Find where the given text appears and provide that cell's center as [X, Y] coordinate. 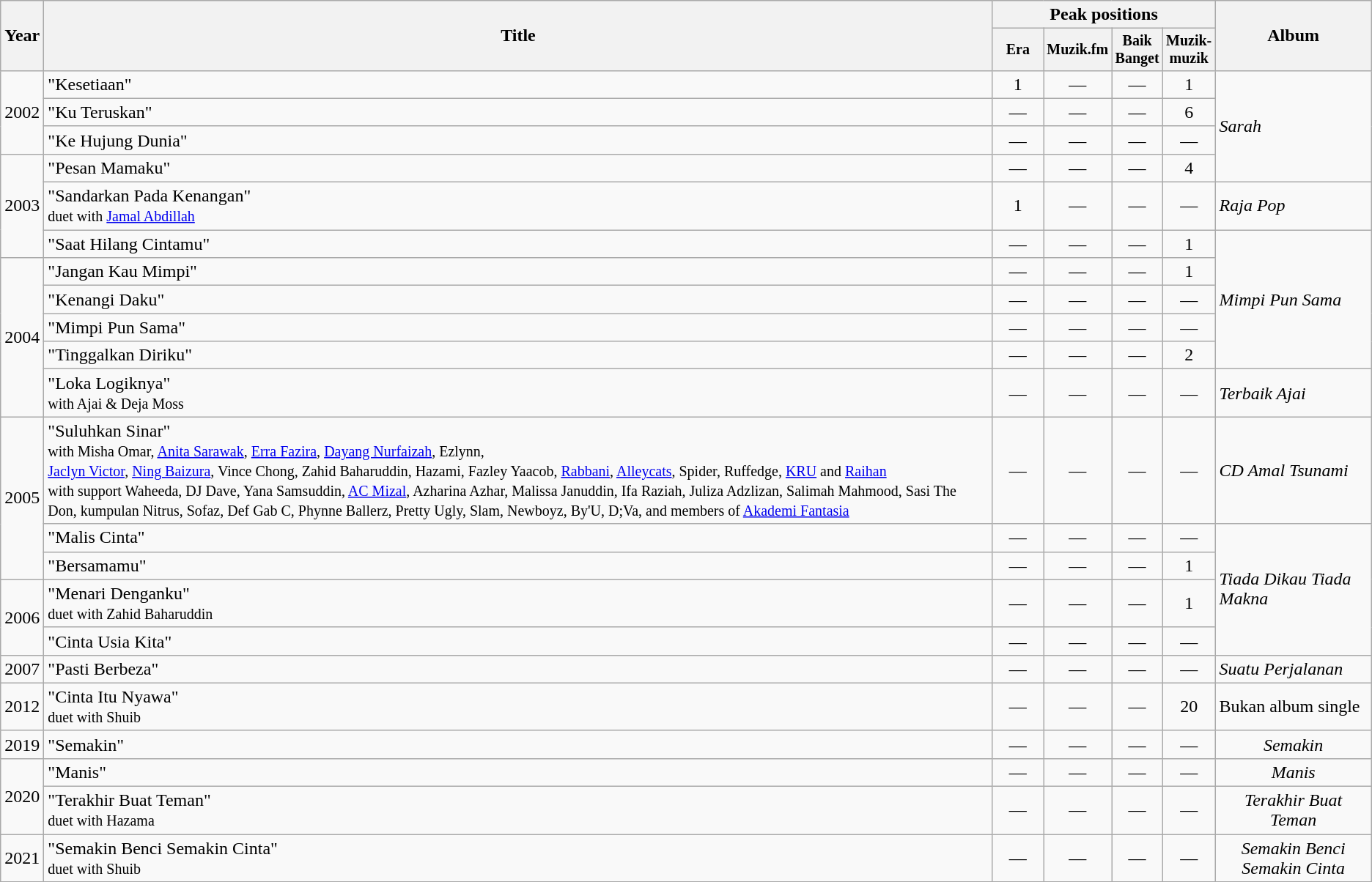
"Pesan Mamaku" [518, 168]
"Saat Hilang Cintamu" [518, 244]
"Manis" [518, 772]
Mimpi Pun Sama [1293, 300]
"Tinggalkan Diriku" [518, 355]
20 [1189, 706]
CD Amal Tsunami [1293, 470]
2020 [22, 796]
Terbaik Ajai [1293, 393]
6 [1189, 112]
2005 [22, 498]
Raja Pop [1293, 207]
Sarah [1293, 126]
"Kenangi Daku" [518, 300]
"Sandarkan Pada Kenangan" duet with Jamal Abdillah [518, 207]
Peak positions [1104, 15]
Title [518, 36]
2004 [22, 337]
"Semakin" [518, 744]
2019 [22, 744]
2012 [22, 706]
"Pasti Berbeza" [518, 669]
"Menari Denganku" duet with Zahid Baharuddin [518, 604]
2002 [22, 112]
"Malis Cinta" [518, 538]
"Bersamamu" [518, 566]
"Cinta Usia Kita" [518, 641]
Muzik.fm [1077, 50]
Manis [1293, 772]
"Terakhir Buat Teman"duet with Hazama [518, 810]
"Semakin Benci Semakin Cinta"duet with Shuib [518, 859]
Era [1017, 50]
4 [1189, 168]
2 [1189, 355]
2021 [22, 859]
Tiada Dikau Tiada Makna [1293, 589]
2007 [22, 669]
Year [22, 36]
Album [1293, 36]
"Mimpi Pun Sama" [518, 327]
2003 [22, 205]
"Ku Teruskan" [518, 112]
Muzik-muzik [1189, 50]
"Jangan Kau Mimpi" [518, 272]
"Cinta Itu Nyawa" duet with Shuib [518, 706]
2006 [22, 617]
"Kesetiaan" [518, 84]
Bukan album single [1293, 706]
Baik Banget [1137, 50]
"Ke Hujung Dunia" [518, 140]
Suatu Perjalanan [1293, 669]
Semakin Benci Semakin Cinta [1293, 859]
Terakhir Buat Teman [1293, 810]
"Loka Logiknya" with Ajai & Deja Moss [518, 393]
Semakin [1293, 744]
